For the text-containing cell, return its midpoint in (X, Y) coordinate format. 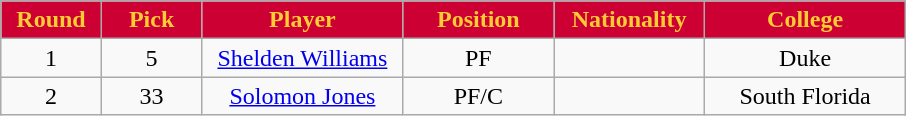
Solomon Jones (302, 96)
Pick (152, 20)
Shelden Williams (302, 58)
1 (52, 58)
College (806, 20)
Player (302, 20)
2 (52, 96)
South Florida (806, 96)
PF (478, 58)
Position (478, 20)
Nationality (630, 20)
5 (152, 58)
Duke (806, 58)
PF/C (478, 96)
Round (52, 20)
33 (152, 96)
